Capture the cell that displays the provided text and extract its (x, y) central coordinate. 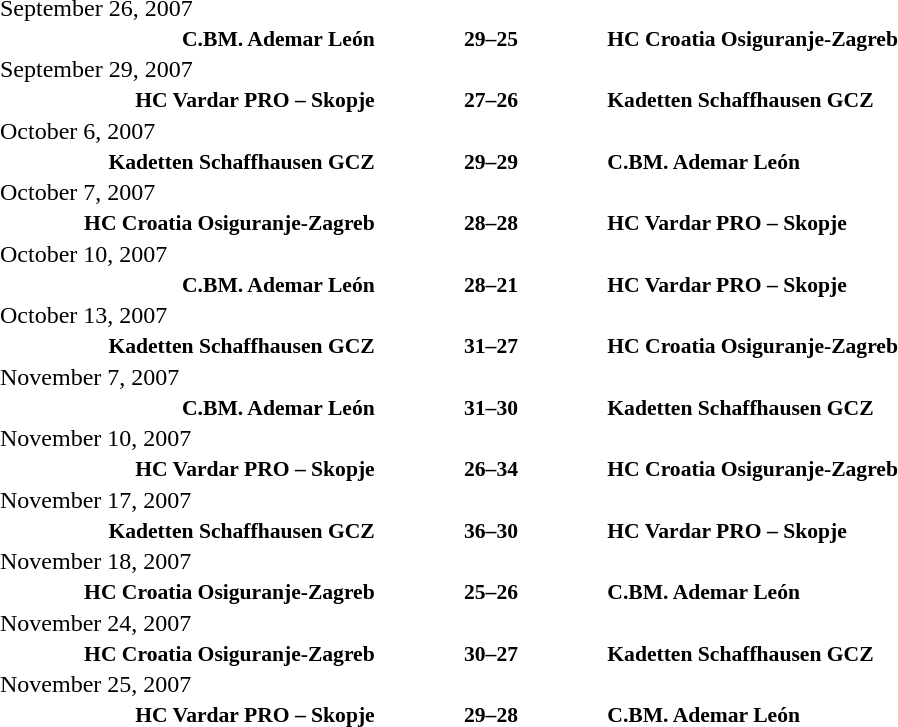
28–28 (492, 223)
25–26 (492, 592)
36–30 (492, 530)
27–26 (492, 100)
28–21 (492, 284)
30–27 (492, 654)
26–34 (492, 469)
29–25 (492, 38)
29–29 (492, 162)
31–30 (492, 408)
31–27 (492, 346)
